Locate the cell with the specified text and output its [x, y] center coordinate. 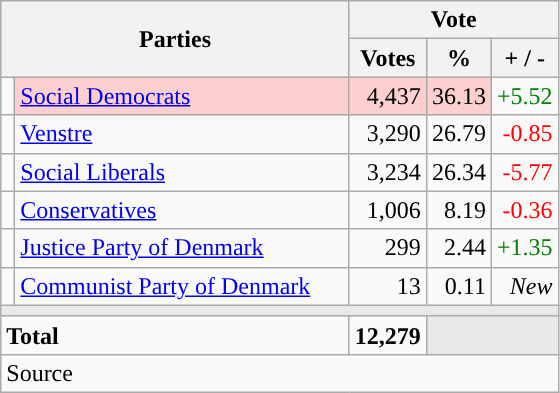
13 [388, 286]
New [524, 286]
+5.52 [524, 96]
Vote [454, 20]
3,290 [388, 134]
2.44 [458, 248]
36.13 [458, 96]
0.11 [458, 286]
299 [388, 248]
8.19 [458, 210]
Venstre [182, 134]
-5.77 [524, 172]
Total [176, 335]
4,437 [388, 96]
Social Democrats [182, 96]
1,006 [388, 210]
-0.36 [524, 210]
Source [280, 373]
% [458, 58]
Votes [388, 58]
Justice Party of Denmark [182, 248]
Parties [176, 39]
-0.85 [524, 134]
+ / - [524, 58]
3,234 [388, 172]
Social Liberals [182, 172]
Conservatives [182, 210]
Communist Party of Denmark [182, 286]
12,279 [388, 335]
+1.35 [524, 248]
26.79 [458, 134]
26.34 [458, 172]
